Scan for the cell matching the given text and deliver its (X, Y) coordinate at center. 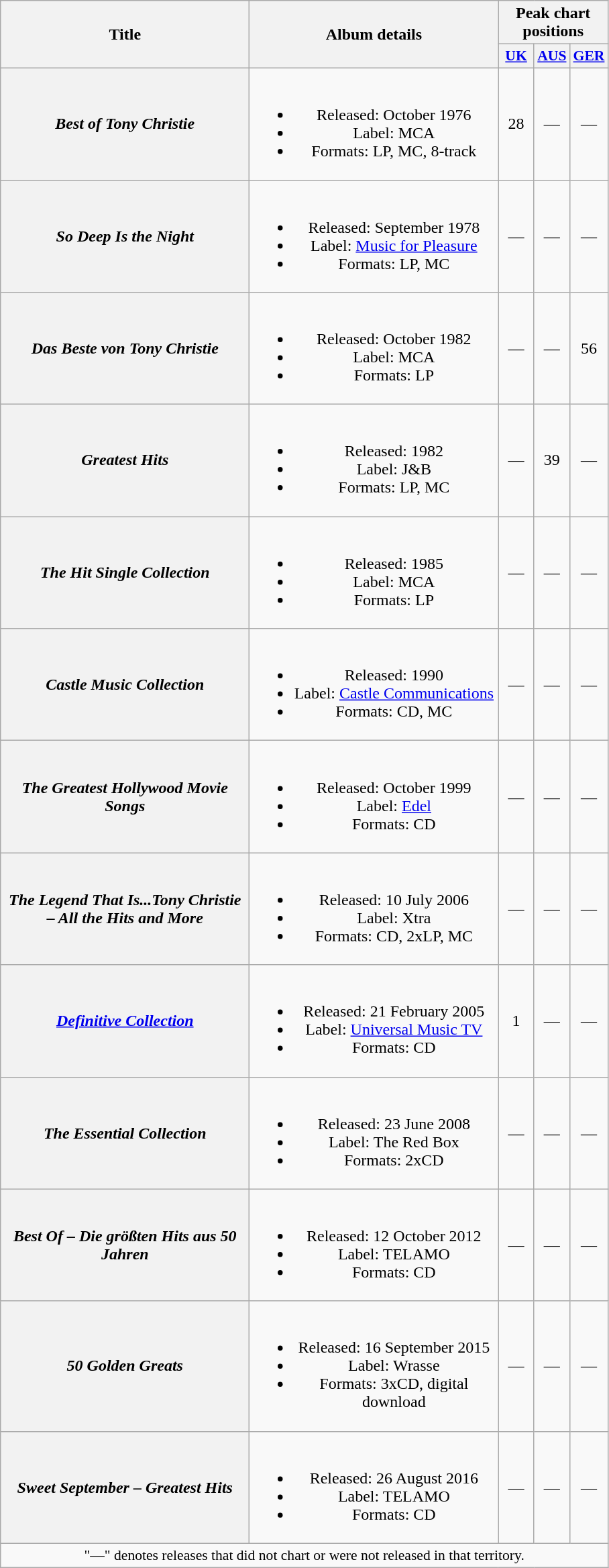
39 (551, 460)
Das Beste von Tony Christie (125, 349)
So Deep Is the Night (125, 236)
The Greatest Hollywood Movie Songs (125, 797)
Released: 1985Label: MCAFormats: LP (374, 573)
Released: 12 October 2012Label: TELAMOFormats: CD (374, 1245)
Released: 1990Label: Castle CommunicationsFormats: CD, MC (374, 684)
Released: 16 September 2015Label: WrasseFormats: 3xCD, digital download (374, 1366)
56 (589, 349)
Released: 10 July 2006Label: XtraFormats: CD, 2xLP, MC (374, 908)
Released: 1982Label: J&BFormats: LP, MC (374, 460)
UK (516, 56)
Released: October 1999Label: EdelFormats: CD (374, 797)
Released: 21 February 2005Label: Universal Music TVFormats: CD (374, 1021)
Released: September 1978Label: Music for PleasureFormats: LP, MC (374, 236)
The Legend That Is...Tony Christie – All the Hits and More (125, 908)
Released: 23 June 2008Label: The Red BoxFormats: 2xCD (374, 1133)
Best Of – Die größten Hits aus 50 Jahren (125, 1245)
Greatest Hits (125, 460)
Definitive Collection (125, 1021)
1 (516, 1021)
GER (589, 56)
Album details (374, 35)
"—" denotes releases that did not chart or were not released in that territory. (304, 1555)
Title (125, 35)
Castle Music Collection (125, 684)
28 (516, 123)
The Essential Collection (125, 1133)
AUS (551, 56)
Sweet September – Greatest Hits (125, 1487)
50 Golden Greats (125, 1366)
The Hit Single Collection (125, 573)
Peak chart positions (553, 23)
Released: October 1976Label: MCAFormats: LP, MC, 8-track (374, 123)
Released: 26 August 2016Label: TELAMOFormats: CD (374, 1487)
Released: October 1982Label: MCAFormats: LP (374, 349)
Best of Tony Christie (125, 123)
